Pinpoint the cell where the given text exists, returning its (X, Y) midpoint coordinate. 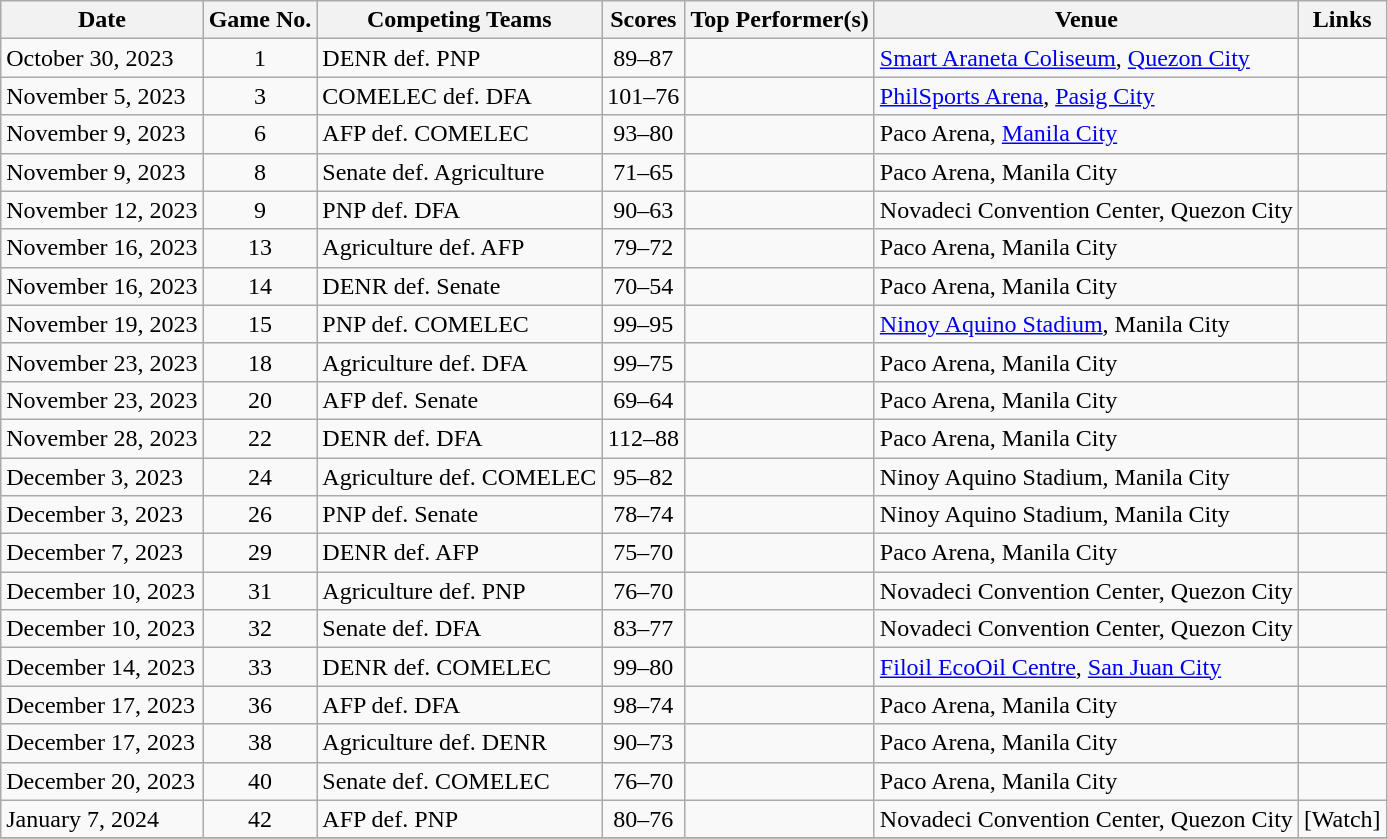
Senate def. Agriculture (460, 172)
PhilSports Arena, Pasig City (1086, 96)
112–88 (644, 438)
99–75 (644, 362)
99–80 (644, 667)
8 (260, 172)
Smart Araneta Coliseum, Quezon City (1086, 58)
93–80 (644, 134)
79–72 (644, 248)
DENR def. COMELEC (460, 667)
101–76 (644, 96)
DENR def. DFA (460, 438)
98–74 (644, 705)
November 5, 2023 (102, 96)
99–95 (644, 324)
Top Performer(s) (780, 20)
95–82 (644, 477)
December 14, 2023 (102, 667)
1 (260, 58)
6 (260, 134)
14 (260, 286)
Agriculture def. DFA (460, 362)
DENR def. Senate (460, 286)
90–63 (644, 210)
January 7, 2024 (102, 819)
[Watch] (1342, 819)
15 (260, 324)
40 (260, 781)
AFP def. DFA (460, 705)
November 19, 2023 (102, 324)
Agriculture def. PNP (460, 591)
DENR def. PNP (460, 58)
Agriculture def. AFP (460, 248)
Links (1342, 20)
AFP def. PNP (460, 819)
Competing Teams (460, 20)
December 7, 2023 (102, 553)
13 (260, 248)
78–74 (644, 515)
32 (260, 629)
PNP def. DFA (460, 210)
AFP def. Senate (460, 400)
Filoil EcoOil Centre, San Juan City (1086, 667)
DENR def. AFP (460, 553)
36 (260, 705)
24 (260, 477)
69–64 (644, 400)
22 (260, 438)
November 12, 2023 (102, 210)
18 (260, 362)
PNP def. COMELEC (460, 324)
Scores (644, 20)
November 28, 2023 (102, 438)
PNP def. Senate (460, 515)
Agriculture def. DENR (460, 743)
Agriculture def. COMELEC (460, 477)
42 (260, 819)
December 20, 2023 (102, 781)
29 (260, 553)
3 (260, 96)
AFP def. COMELEC (460, 134)
71–65 (644, 172)
Venue (1086, 20)
Date (102, 20)
COMELEC def. DFA (460, 96)
70–54 (644, 286)
75–70 (644, 553)
31 (260, 591)
Game No. (260, 20)
38 (260, 743)
90–73 (644, 743)
Senate def. DFA (460, 629)
26 (260, 515)
20 (260, 400)
October 30, 2023 (102, 58)
9 (260, 210)
33 (260, 667)
83–77 (644, 629)
Senate def. COMELEC (460, 781)
80–76 (644, 819)
89–87 (644, 58)
